Scan for the cell matching the given text and deliver its [x, y] coordinate at center. 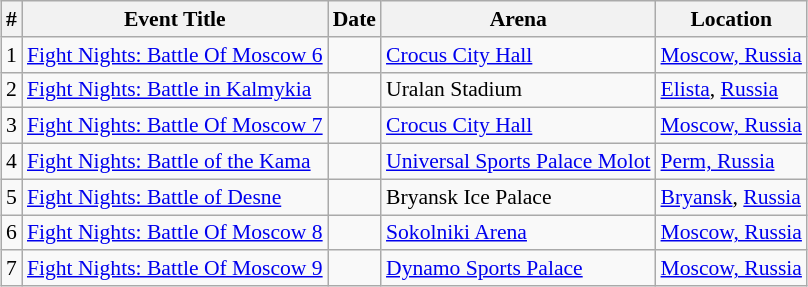
7 [12, 269]
Fight Nights: Battle in Kalmykia [175, 90]
Dynamo Sports Palace [518, 269]
Perm, Russia [732, 162]
1 [12, 55]
Fight Nights: Battle of Desne [175, 197]
Fight Nights: Battle Of Moscow 8 [175, 233]
Bryansk, Russia [732, 197]
Fight Nights: Battle of the Kama [175, 162]
Fight Nights: Battle Of Moscow 6 [175, 55]
Universal Sports Palace Molot [518, 162]
Location [732, 19]
2 [12, 90]
Sokolniki Arena [518, 233]
Bryansk Ice Palace [518, 197]
5 [12, 197]
Arena [518, 19]
3 [12, 126]
Event Title [175, 19]
Fight Nights: Battle Of Moscow 7 [175, 126]
Elista, Russia [732, 90]
Uralan Stadium [518, 90]
Date [354, 19]
Fight Nights: Battle Of Moscow 9 [175, 269]
6 [12, 233]
# [12, 19]
4 [12, 162]
